Extract the (X, Y) coordinate from the center of the cell holding the provided text.  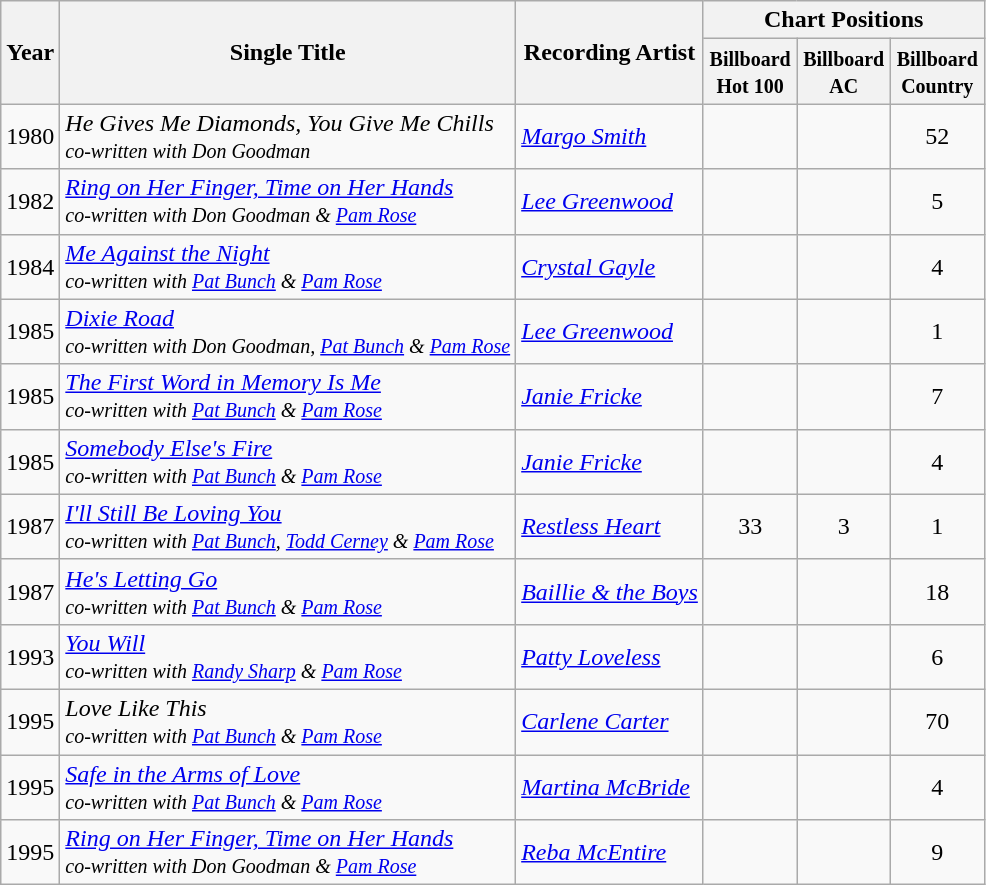
Chart Positions (844, 20)
9 (937, 852)
Safe in the Arms of Love co-written with Pat Bunch & Pam Rose (288, 786)
Reba McEntire (610, 852)
52 (937, 136)
Crystal Gayle (610, 266)
He's Letting Go co-written with Pat Bunch & Pam Rose (288, 592)
Martina McBride (610, 786)
1982 (30, 202)
Restless Heart (610, 526)
18 (937, 592)
Love Like This co-written with Pat Bunch & Pam Rose (288, 722)
6 (937, 656)
Year (30, 52)
Carlene Carter (610, 722)
Somebody Else's Fire co-written with Pat Bunch & Pam Rose (288, 462)
Me Against the Night co-written with Pat Bunch & Pam Rose (288, 266)
Billboard Hot 100 (750, 72)
1984 (30, 266)
3 (844, 526)
Margo Smith (610, 136)
The First Word in Memory Is Me co-written with Pat Bunch & Pam Rose (288, 396)
33 (750, 526)
I'll Still Be Loving You co-written with Pat Bunch, Todd Cerney & Pam Rose (288, 526)
Baillie & the Boys (610, 592)
5 (937, 202)
Billboard Country (937, 72)
70 (937, 722)
1993 (30, 656)
He Gives Me Diamonds, You Give Me Chills co-written with Don Goodman (288, 136)
Recording Artist (610, 52)
Single Title (288, 52)
1980 (30, 136)
7 (937, 396)
Dixie Road co-written with Don Goodman, Pat Bunch & Pam Rose (288, 332)
Billboard AC (844, 72)
You Will co-written with Randy Sharp & Pam Rose (288, 656)
Patty Loveless (610, 656)
